Detect which cell encompasses the target text, then output its (x, y) center coordinate. 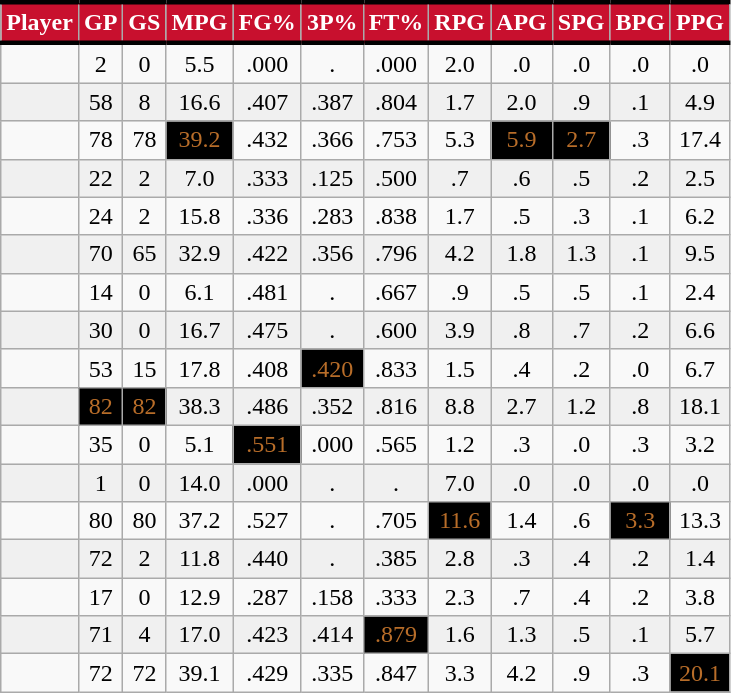
.847 (396, 673)
.833 (396, 368)
.407 (267, 102)
.804 (396, 102)
.753 (396, 140)
.838 (396, 216)
6.2 (700, 216)
65 (144, 254)
2.3 (460, 597)
.481 (267, 292)
53 (100, 368)
.336 (267, 216)
.335 (332, 673)
37.2 (200, 521)
.283 (332, 216)
.475 (267, 330)
3.2 (700, 444)
2.4 (700, 292)
.352 (332, 406)
15 (144, 368)
3.9 (460, 330)
18.1 (700, 406)
Player (40, 22)
5.1 (200, 444)
15.8 (200, 216)
PPG (700, 22)
20.1 (700, 673)
13.3 (700, 521)
39.2 (200, 140)
16.6 (200, 102)
2.5 (700, 178)
70 (100, 254)
.440 (267, 559)
1.8 (522, 254)
8.8 (460, 406)
5.3 (460, 140)
.527 (267, 521)
FT% (396, 22)
17.4 (700, 140)
11.8 (200, 559)
.385 (396, 559)
38.3 (200, 406)
APG (522, 22)
2.8 (460, 559)
.667 (396, 292)
.565 (396, 444)
22 (100, 178)
1.5 (460, 368)
4.9 (700, 102)
3.8 (700, 597)
17.8 (200, 368)
32.9 (200, 254)
.551 (267, 444)
8 (144, 102)
.414 (332, 635)
11.6 (460, 521)
.600 (396, 330)
.500 (396, 178)
17.0 (200, 635)
.432 (267, 140)
.816 (396, 406)
14 (100, 292)
4 (144, 635)
.158 (332, 597)
.366 (332, 140)
BPG (640, 22)
.387 (332, 102)
14.0 (200, 483)
.420 (332, 368)
35 (100, 444)
5.9 (522, 140)
1 (100, 483)
17 (100, 597)
.705 (396, 521)
58 (100, 102)
12.9 (200, 597)
.125 (332, 178)
16.7 (200, 330)
MPG (200, 22)
GS (144, 22)
1.6 (460, 635)
3P% (332, 22)
FG% (267, 22)
30 (100, 330)
9.5 (700, 254)
RPG (460, 22)
.486 (267, 406)
6.7 (700, 368)
.287 (267, 597)
.796 (396, 254)
5.7 (700, 635)
.423 (267, 635)
5.5 (200, 63)
24 (100, 216)
.879 (396, 635)
39.1 (200, 673)
GP (100, 22)
6.1 (200, 292)
.408 (267, 368)
.429 (267, 673)
SPG (581, 22)
6.6 (700, 330)
.422 (267, 254)
.356 (332, 254)
71 (100, 635)
